Capture the cell that displays the provided text and extract its (X, Y) central coordinate. 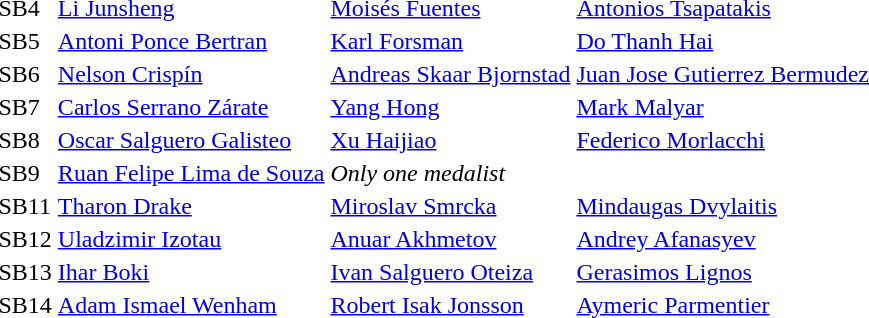
Karl Forsman (450, 41)
Tharon Drake (191, 206)
Xu Haijiao (450, 140)
Miroslav Smrcka (450, 206)
Ivan Salguero Oteiza (450, 272)
Carlos Serrano Zárate (191, 107)
Anuar Akhmetov (450, 239)
Yang Hong (450, 107)
Ihar Boki (191, 272)
Uladzimir Izotau (191, 239)
Ruan Felipe Lima de Souza (191, 173)
Nelson Crispín (191, 74)
Andreas Skaar Bjornstad (450, 74)
Antoni Ponce Bertran (191, 41)
Oscar Salguero Galisteo (191, 140)
